Detect which cell encompasses the target text, then output its (X, Y) center coordinate. 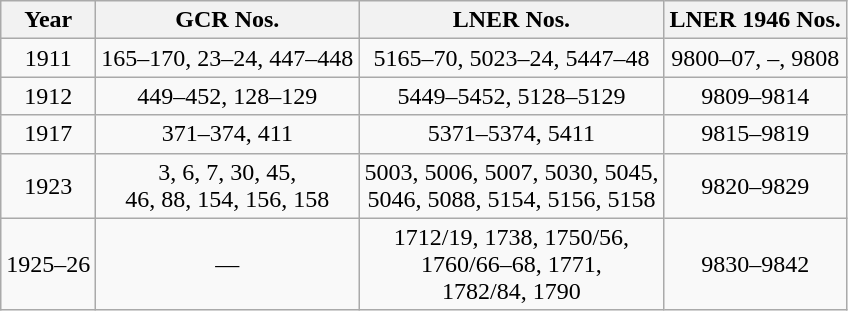
371–374, 411 (228, 134)
9800–07, –, 9808 (755, 58)
1912 (48, 96)
5165–70, 5023–24, 5447–48 (512, 58)
9820–9829 (755, 186)
9815–9819 (755, 134)
3, 6, 7, 30, 45,46, 88, 154, 156, 158 (228, 186)
— (228, 264)
9830–9842 (755, 264)
LNER 1946 Nos. (755, 20)
Year (48, 20)
1917 (48, 134)
5003, 5006, 5007, 5030, 5045,5046, 5088, 5154, 5156, 5158 (512, 186)
5449–5452, 5128–5129 (512, 96)
5371–5374, 5411 (512, 134)
1712/19, 1738, 1750/56,1760/66–68, 1771,1782/84, 1790 (512, 264)
9809–9814 (755, 96)
449–452, 128–129 (228, 96)
1923 (48, 186)
LNER Nos. (512, 20)
165–170, 23–24, 447–448 (228, 58)
1925–26 (48, 264)
GCR Nos. (228, 20)
1911 (48, 58)
